Pinpoint the cell where the given text exists, returning its [X, Y] midpoint coordinate. 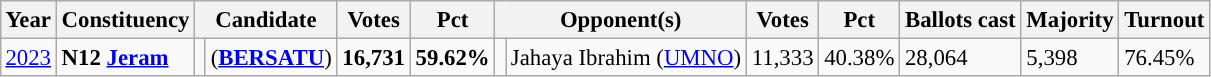
Majority [1070, 20]
11,333 [782, 57]
76.45% [1164, 57]
59.62% [452, 57]
Candidate [266, 20]
Year [28, 20]
2023 [28, 57]
Constituency [125, 20]
(BERSATU) [271, 57]
28,064 [960, 57]
N12 Jeram [125, 57]
Opponent(s) [621, 20]
5,398 [1070, 57]
Jahaya Ibrahim (UMNO) [626, 57]
16,731 [374, 57]
40.38% [860, 57]
Turnout [1164, 20]
Ballots cast [960, 20]
